Determine the (x, y) coordinate at the center of the cell enclosing the given text.  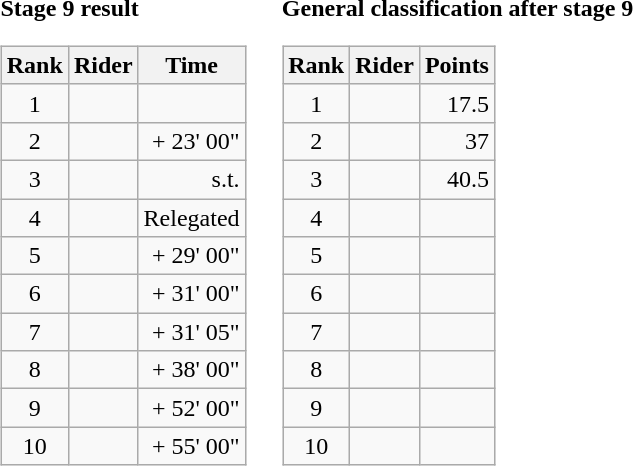
Points (456, 65)
40.5 (456, 179)
37 (456, 141)
+ 29' 00" (192, 256)
+ 52' 00" (192, 408)
Relegated (192, 217)
+ 31' 00" (192, 294)
+ 55' 00" (192, 446)
17.5 (456, 103)
+ 31' 05" (192, 332)
+ 38' 00" (192, 370)
+ 23' 00" (192, 141)
Time (192, 65)
s.t. (192, 179)
